For the text-containing cell, return its midpoint in (x, y) coordinate format. 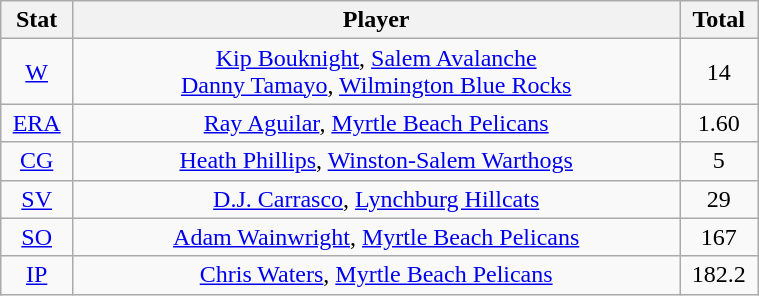
5 (719, 161)
W (37, 72)
CG (37, 161)
1.60 (719, 123)
Stat (37, 20)
Player (376, 20)
SV (37, 199)
Heath Phillips, Winston-Salem Warthogs (376, 161)
Kip Bouknight, Salem Avalanche Danny Tamayo, Wilmington Blue Rocks (376, 72)
ERA (37, 123)
29 (719, 199)
14 (719, 72)
Chris Waters, Myrtle Beach Pelicans (376, 275)
D.J. Carrasco, Lynchburg Hillcats (376, 199)
182.2 (719, 275)
SO (37, 237)
IP (37, 275)
Total (719, 20)
Ray Aguilar, Myrtle Beach Pelicans (376, 123)
Adam Wainwright, Myrtle Beach Pelicans (376, 237)
167 (719, 237)
